Extract the [x, y] coordinate from the center of the cell holding the provided text.  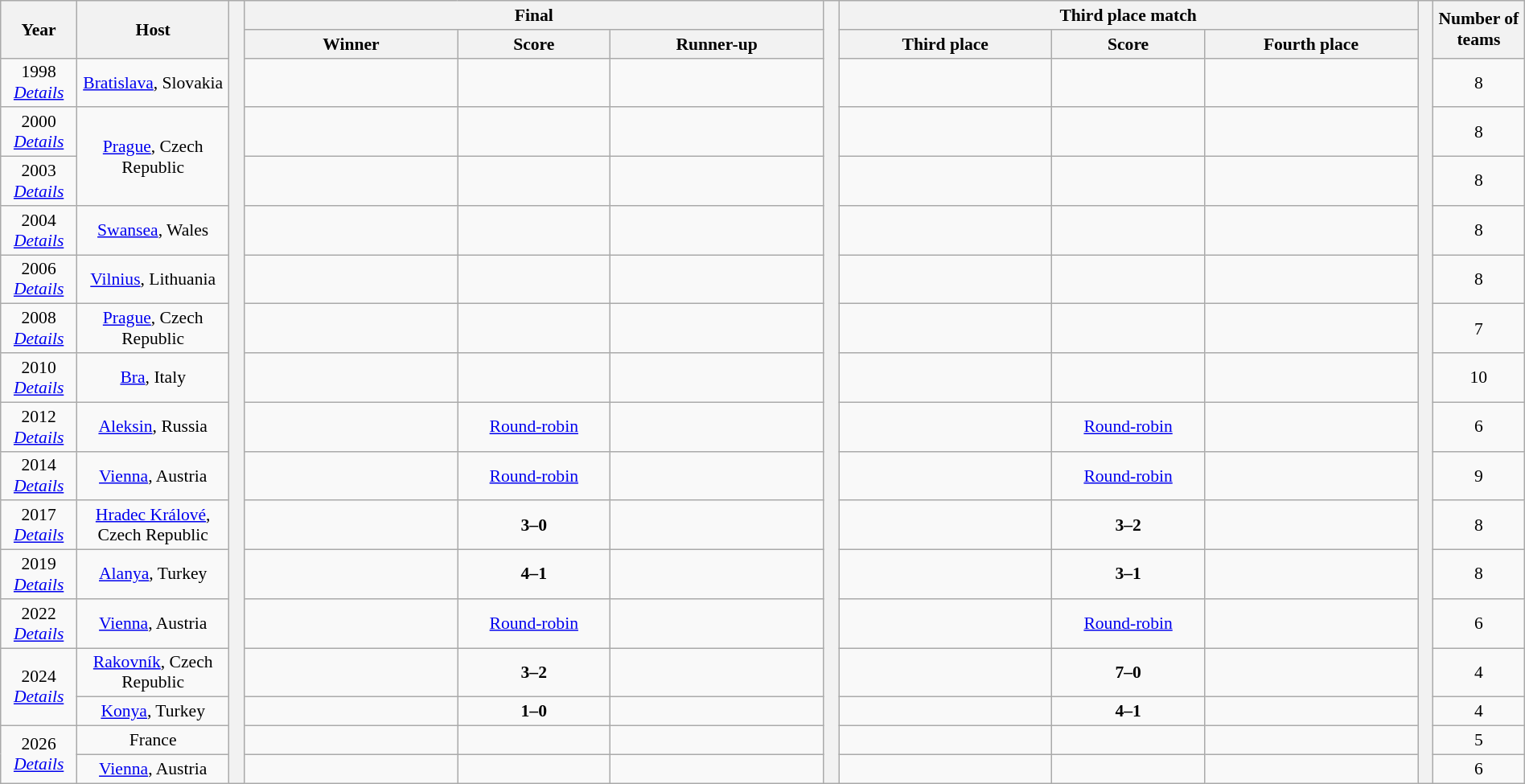
Year [39, 29]
2022Details [39, 624]
7–0 [1128, 672]
7 [1478, 328]
2012Details [39, 426]
2014Details [39, 476]
Runner-up [717, 44]
9 [1478, 476]
Final [534, 15]
2000Details [39, 132]
Swansea, Wales [153, 230]
Winner [351, 44]
1998Details [39, 82]
3–0 [534, 526]
2008Details [39, 328]
5 [1478, 741]
France [153, 741]
Hradec Králové, Czech Republic [153, 526]
Alanya, Turkey [153, 574]
Bra, Italy [153, 378]
Third place [946, 44]
2019Details [39, 574]
Number of teams [1478, 29]
2017Details [39, 526]
Fourth place [1311, 44]
2004Details [39, 230]
Aleksin, Russia [153, 426]
2010Details [39, 378]
2006Details [39, 280]
Bratislava, Slovakia [153, 82]
1–0 [534, 712]
2024Details [39, 687]
10 [1478, 378]
Rakovník, Czech Republic [153, 672]
Third place match [1128, 15]
Konya, Turkey [153, 712]
2026Details [39, 754]
2003Details [39, 182]
Host [153, 29]
Vilnius, Lithuania [153, 280]
3–1 [1128, 574]
